Return (X, Y) of the center of cell containing provided text 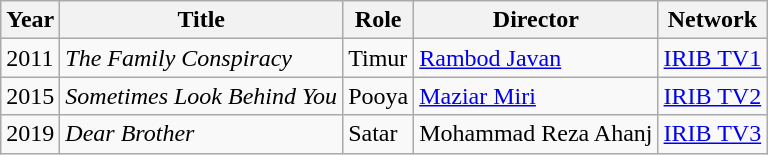
Sometimes Look Behind You (202, 96)
Dear Brother (202, 134)
Mohammad Reza Ahanj (536, 134)
2011 (30, 58)
The Family Conspiracy (202, 58)
Satar (378, 134)
Network (712, 20)
Pooya (378, 96)
Title (202, 20)
Role (378, 20)
Director (536, 20)
2019 (30, 134)
Year (30, 20)
IRIB TV1 (712, 58)
Timur (378, 58)
IRIB TV2 (712, 96)
Rambod Javan (536, 58)
2015 (30, 96)
IRIB TV3 (712, 134)
Maziar Miri (536, 96)
